Capture the cell that displays the provided text and extract its [X, Y] central coordinate. 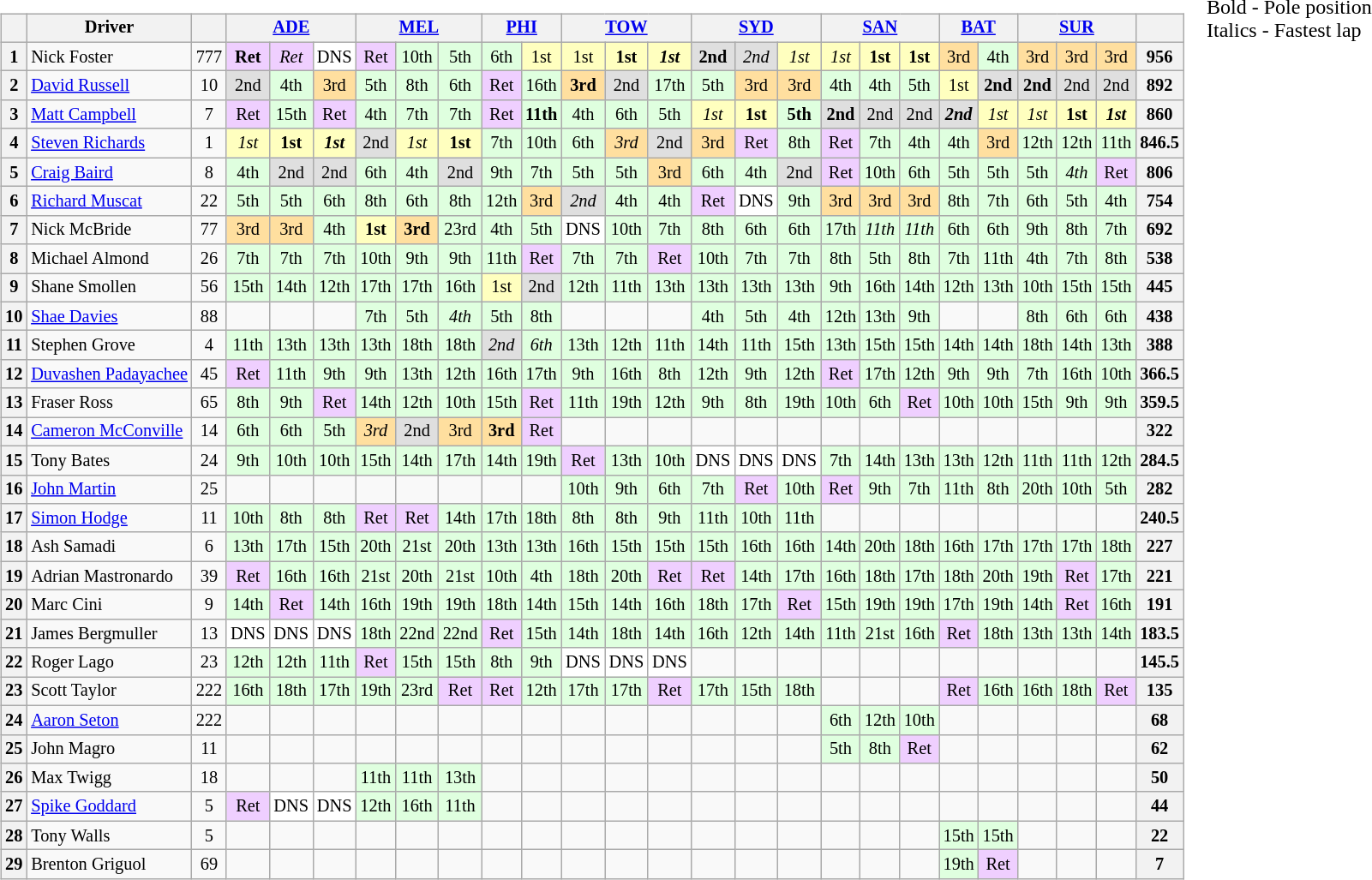
27 [14, 806]
45 [209, 374]
Steven Richards [110, 143]
445 [1159, 288]
892 [1159, 86]
282 [1159, 489]
240.5 [1159, 518]
16 [14, 489]
John Martin [110, 489]
Max Twigg [110, 778]
754 [1159, 201]
BAT [979, 28]
15 [14, 460]
366.5 [1159, 374]
62 [1159, 749]
538 [1159, 259]
Matt Campbell [110, 115]
846.5 [1159, 143]
284.5 [1159, 460]
Tony Bates [110, 460]
Ash Samadi [110, 547]
Nick Foster [110, 57]
David Russell [110, 86]
Marc Cini [110, 605]
2 [14, 86]
Stephen Grove [110, 345]
3 [14, 115]
Shane Smollen [110, 288]
221 [1159, 576]
12 [14, 374]
68 [1159, 720]
Adrian Mastronardo [110, 576]
ADE [291, 28]
21 [14, 633]
44 [1159, 806]
17 [14, 518]
28 [14, 835]
39 [209, 576]
56 [209, 288]
SYD [756, 28]
438 [1159, 316]
James Bergmuller [110, 633]
Brenton Griguol [110, 865]
Roger Lago [110, 662]
PHI [521, 28]
TOW [626, 28]
956 [1159, 57]
388 [1159, 345]
191 [1159, 605]
322 [1159, 432]
Nick McBride [110, 230]
SUR [1077, 28]
Simon Hodge [110, 518]
65 [209, 403]
19 [14, 576]
29 [14, 865]
John Magro [110, 749]
692 [1159, 230]
69 [209, 865]
135 [1159, 691]
860 [1159, 115]
806 [1159, 172]
Aaron Seton [110, 720]
20 [14, 605]
Duvashen Padayachee [110, 374]
Shae Davies [110, 316]
SAN [880, 28]
Tony Walls [110, 835]
Richard Muscat [110, 201]
Driver [110, 28]
Scott Taylor [110, 691]
227 [1159, 547]
88 [209, 316]
145.5 [1159, 662]
Cameron McConville [110, 432]
Michael Almond [110, 259]
50 [1159, 778]
Fraser Ross [110, 403]
MEL [418, 28]
77 [209, 230]
Spike Goddard [110, 806]
777 [209, 57]
Craig Baird [110, 172]
359.5 [1159, 403]
183.5 [1159, 633]
